For the text-containing cell, return its midpoint in [X, Y] coordinate format. 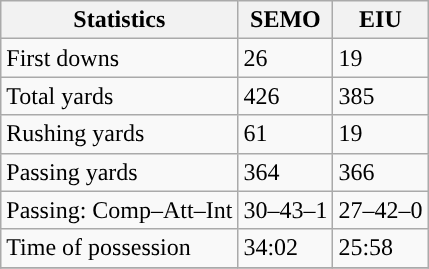
25:58 [380, 248]
SEMO [286, 20]
First downs [120, 58]
EIU [380, 20]
385 [380, 96]
34:02 [286, 248]
61 [286, 134]
Statistics [120, 20]
364 [286, 172]
366 [380, 172]
27–42–0 [380, 210]
26 [286, 58]
Time of possession [120, 248]
Passing yards [120, 172]
Rushing yards [120, 134]
Total yards [120, 96]
30–43–1 [286, 210]
426 [286, 96]
Passing: Comp–Att–Int [120, 210]
